For the text-containing cell, return its midpoint in [x, y] coordinate format. 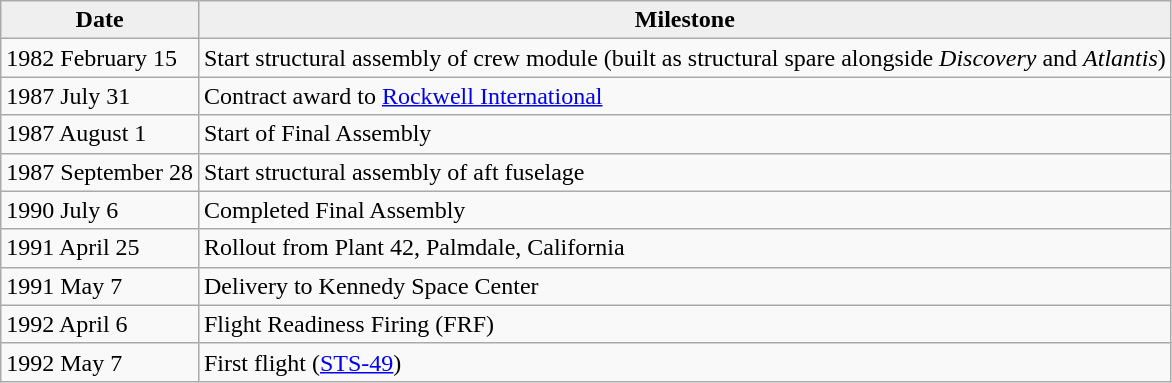
1987 July 31 [100, 96]
Date [100, 20]
Rollout from Plant 42, Palmdale, California [684, 248]
1990 July 6 [100, 210]
Start of Final Assembly [684, 134]
1991 April 25 [100, 248]
Start structural assembly of aft fuselage [684, 172]
1992 May 7 [100, 362]
Contract award to Rockwell International [684, 96]
1992 April 6 [100, 324]
1987 September 28 [100, 172]
Flight Readiness Firing (FRF) [684, 324]
1982 February 15 [100, 58]
Delivery to Kennedy Space Center [684, 286]
1991 May 7 [100, 286]
Completed Final Assembly [684, 210]
1987 August 1 [100, 134]
Start structural assembly of crew module (built as structural spare alongside Discovery and Atlantis) [684, 58]
Milestone [684, 20]
First flight (STS-49) [684, 362]
